From the cell containing the given text, extract its center point as [x, y] coordinate. 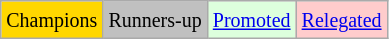
Champions [52, 20]
Relegated [342, 20]
Runners-up [155, 20]
Promoted [252, 20]
